Pinpoint the cell where the given text exists, returning its (x, y) midpoint coordinate. 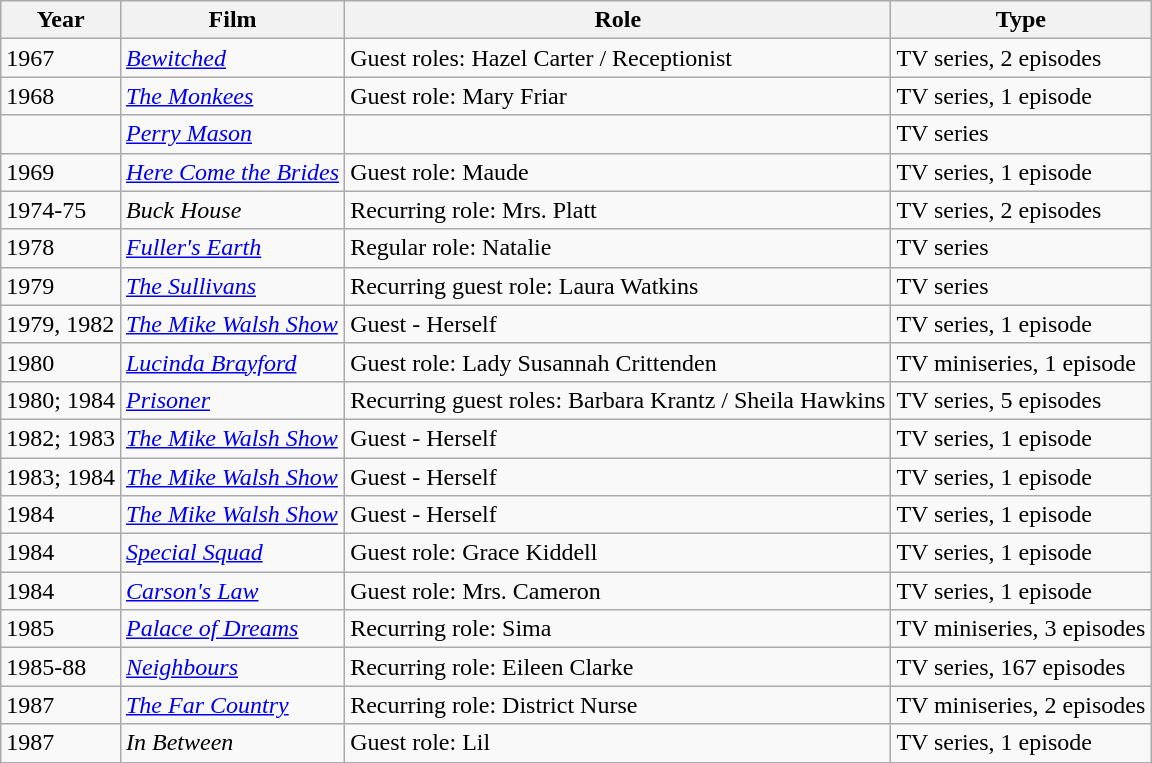
In Between (232, 743)
1982; 1983 (61, 438)
1979 (61, 286)
Carson's Law (232, 591)
TV miniseries, 3 episodes (1021, 629)
Recurring role: Sima (618, 629)
1980 (61, 362)
1983; 1984 (61, 477)
Guest role: Lady Susannah Crittenden (618, 362)
TV series, 5 episodes (1021, 400)
Guest roles: Hazel Carter / Receptionist (618, 58)
Role (618, 20)
The Sullivans (232, 286)
1980; 1984 (61, 400)
Prisoner (232, 400)
1968 (61, 96)
Guest role: Lil (618, 743)
Palace of Dreams (232, 629)
The Far Country (232, 705)
The Monkees (232, 96)
Lucinda Brayford (232, 362)
Recurring guest roles: Barbara Krantz / Sheila Hawkins (618, 400)
Here Come the Brides (232, 172)
1969 (61, 172)
Recurring guest role: Laura Watkins (618, 286)
1978 (61, 248)
Recurring role: Mrs. Platt (618, 210)
1974-75 (61, 210)
Buck House (232, 210)
1979, 1982 (61, 324)
Recurring role: Eileen Clarke (618, 667)
Perry Mason (232, 134)
Fuller's Earth (232, 248)
Guest role: Grace Kiddell (618, 553)
Guest role: Mary Friar (618, 96)
Year (61, 20)
1985 (61, 629)
Special Squad (232, 553)
Guest role: Maude (618, 172)
Regular role: Natalie (618, 248)
Type (1021, 20)
TV miniseries, 1 episode (1021, 362)
1967 (61, 58)
TV series, 167 episodes (1021, 667)
Bewitched (232, 58)
TV miniseries, 2 episodes (1021, 705)
Neighbours (232, 667)
1985-88 (61, 667)
Recurring role: District Nurse (618, 705)
Film (232, 20)
Guest role: Mrs. Cameron (618, 591)
